Capture the cell that displays the provided text and extract its [X, Y] central coordinate. 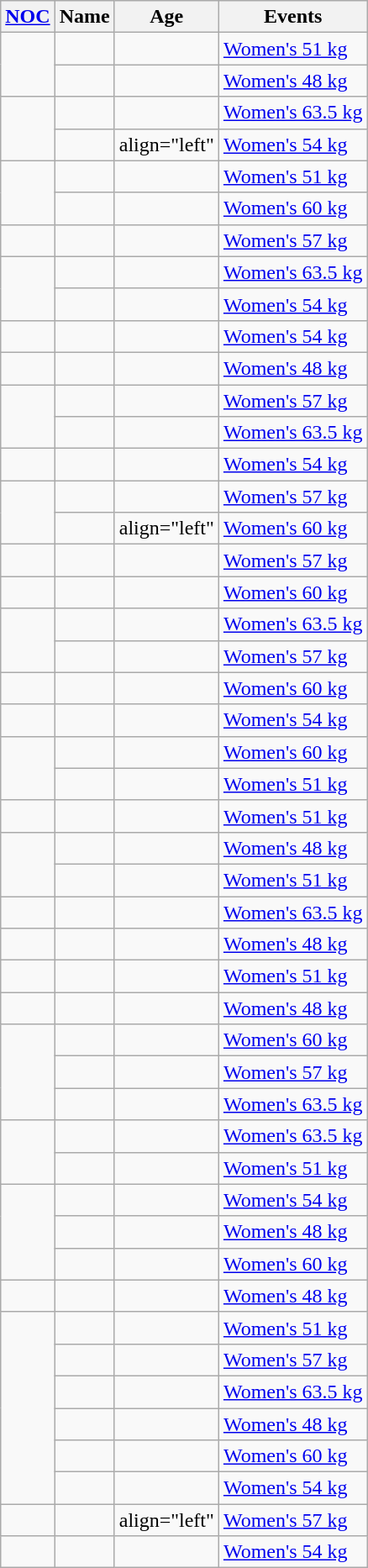
NOC [28, 17]
Name [84, 17]
Events [292, 17]
Age [166, 17]
